Capture the cell that displays the provided text and extract its (x, y) central coordinate. 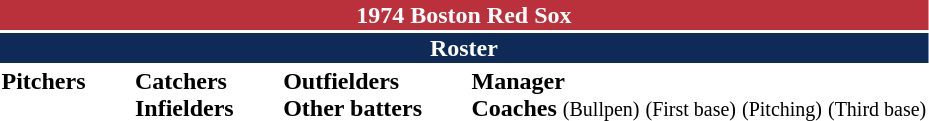
Roster (464, 48)
1974 Boston Red Sox (464, 15)
